Locate the cell with the specified text and output its (X, Y) center coordinate. 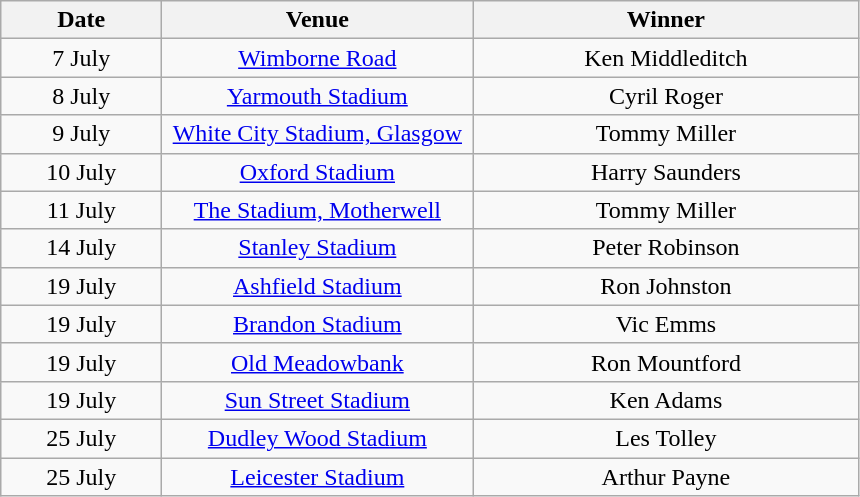
11 July (82, 210)
10 July (82, 172)
White City Stadium, Glasgow (318, 134)
Cyril Roger (666, 96)
Yarmouth Stadium (318, 96)
Peter Robinson (666, 248)
Arthur Payne (666, 477)
Brandon Stadium (318, 324)
14 July (82, 248)
Ken Middleditch (666, 58)
Dudley Wood Stadium (318, 438)
Ken Adams (666, 400)
Wimborne Road (318, 58)
Leicester Stadium (318, 477)
Ron Mountford (666, 362)
8 July (82, 96)
Stanley Stadium (318, 248)
The Stadium, Motherwell (318, 210)
Sun Street Stadium (318, 400)
Ashfield Stadium (318, 286)
Old Meadowbank (318, 362)
Les Tolley (666, 438)
Date (82, 20)
Venue (318, 20)
Vic Emms (666, 324)
Harry Saunders (666, 172)
Winner (666, 20)
7 July (82, 58)
Oxford Stadium (318, 172)
9 July (82, 134)
Ron Johnston (666, 286)
